Return the (X, Y) coordinate for the center point of the cell that contains the specified text.  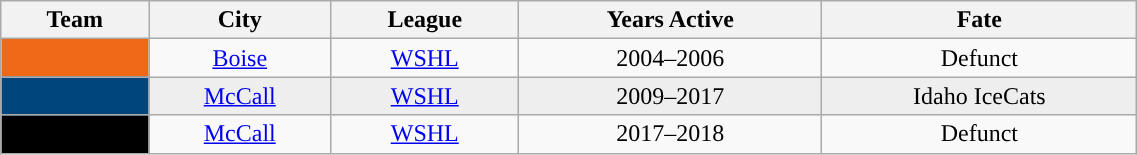
Boise (240, 58)
League (425, 20)
Fate (980, 20)
Team (75, 20)
2009–2017 (670, 96)
2017–2018 (670, 134)
Idaho IceCats (980, 96)
City (240, 20)
Years Active (670, 20)
2004–2006 (670, 58)
